Detect which cell encompasses the target text, then output its [x, y] center coordinate. 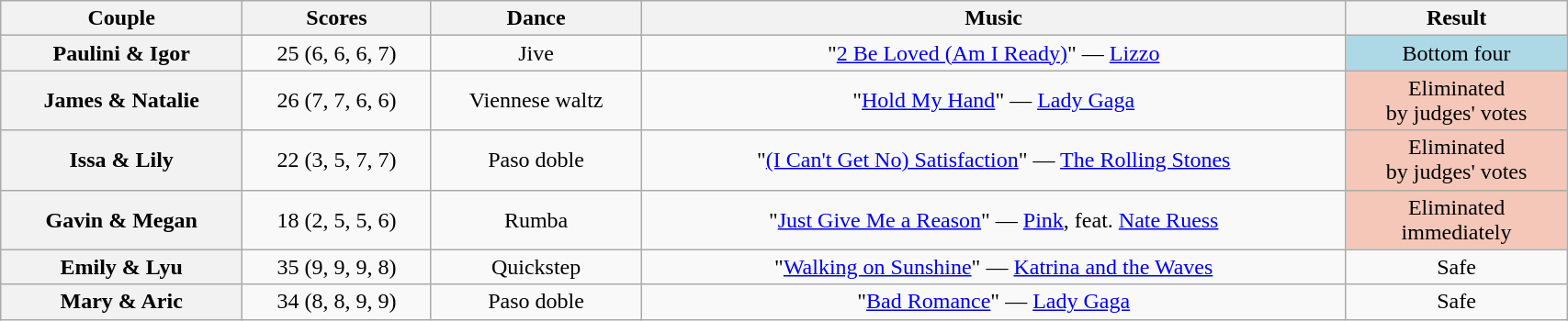
35 (9, 9, 9, 8) [337, 267]
"Just Give Me a Reason" — Pink, feat. Nate Ruess [994, 220]
"Hold My Hand" — Lady Gaga [994, 101]
James & Natalie [121, 101]
Quickstep [536, 267]
Rumba [536, 220]
Scores [337, 18]
Paulini & Igor [121, 53]
"Walking on Sunshine" — Katrina and the Waves [994, 267]
Music [994, 18]
Gavin & Megan [121, 220]
26 (7, 7, 6, 6) [337, 101]
22 (3, 5, 7, 7) [337, 160]
25 (6, 6, 6, 7) [337, 53]
"2 Be Loved (Am I Ready)" — Lizzo [994, 53]
Viennese waltz [536, 101]
Result [1456, 18]
Bottom four [1456, 53]
18 (2, 5, 5, 6) [337, 220]
34 (8, 8, 9, 9) [337, 302]
Issa & Lily [121, 160]
Mary & Aric [121, 302]
"(I Can't Get No) Satisfaction" — The Rolling Stones [994, 160]
Couple [121, 18]
"Bad Romance" — Lady Gaga [994, 302]
Dance [536, 18]
Jive [536, 53]
Emily & Lyu [121, 267]
Eliminatedimmediately [1456, 220]
